Locate the cell with the specified text and output its (X, Y) center coordinate. 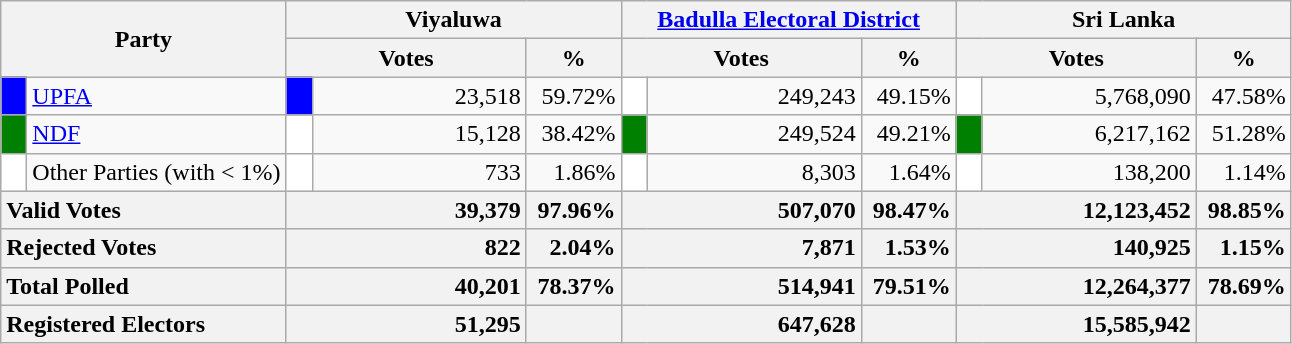
78.37% (574, 286)
49.15% (908, 96)
98.47% (908, 210)
40,201 (406, 286)
Sri Lanka (1124, 20)
38.42% (574, 134)
47.58% (1244, 96)
1.86% (574, 172)
Total Polled (144, 286)
97.96% (574, 210)
1.15% (1244, 248)
249,524 (754, 134)
Badulla Electoral District (788, 20)
51,295 (406, 324)
249,243 (754, 96)
140,925 (1076, 248)
1.64% (908, 172)
5,768,090 (1089, 96)
23,518 (419, 96)
15,128 (419, 134)
1.53% (908, 248)
2.04% (574, 248)
Rejected Votes (144, 248)
12,264,377 (1076, 286)
49.21% (908, 134)
8,303 (754, 172)
Other Parties (with < 1%) (156, 172)
NDF (156, 134)
UPFA (156, 96)
59.72% (574, 96)
138,200 (1089, 172)
12,123,452 (1076, 210)
Party (144, 39)
15,585,942 (1076, 324)
514,941 (741, 286)
1.14% (1244, 172)
Viyaluwa (454, 20)
Valid Votes (144, 210)
507,070 (741, 210)
822 (406, 248)
51.28% (1244, 134)
647,628 (741, 324)
Registered Electors (144, 324)
7,871 (741, 248)
98.85% (1244, 210)
78.69% (1244, 286)
39,379 (406, 210)
79.51% (908, 286)
6,217,162 (1089, 134)
733 (419, 172)
